Return the [X, Y] coordinate for the center point of the cell that contains the specified text.  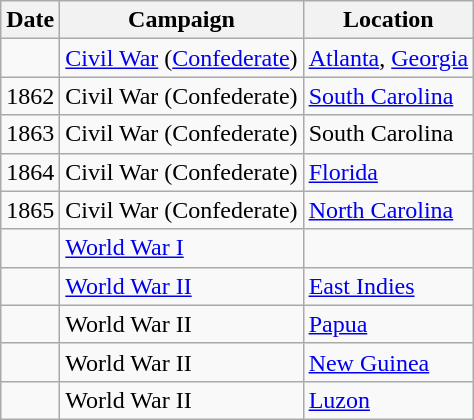
New Guinea [388, 362]
Florida [388, 172]
Papua [388, 324]
Location [388, 20]
Luzon [388, 400]
1865 [30, 210]
Date [30, 20]
1863 [30, 134]
Campaign [182, 20]
1862 [30, 96]
North Carolina [388, 210]
Atlanta, Georgia [388, 58]
1864 [30, 172]
World War I [182, 248]
East Indies [388, 286]
